Output the (X, Y) coordinate of the center of the cell containing the given text.  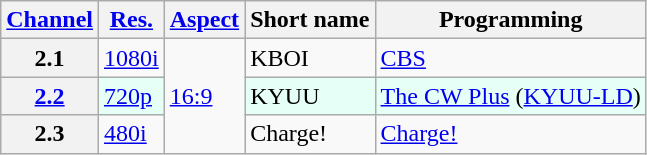
KBOI (310, 58)
16:9 (204, 96)
720p (132, 96)
480i (132, 134)
CBS (510, 58)
2.1 (50, 58)
The CW Plus (KYUU-LD) (510, 96)
KYUU (310, 96)
2.3 (50, 134)
Res. (132, 20)
Programming (510, 20)
Aspect (204, 20)
Short name (310, 20)
2.2 (50, 96)
Channel (50, 20)
1080i (132, 58)
